Scan for the cell matching the given text and deliver its [x, y] coordinate at center. 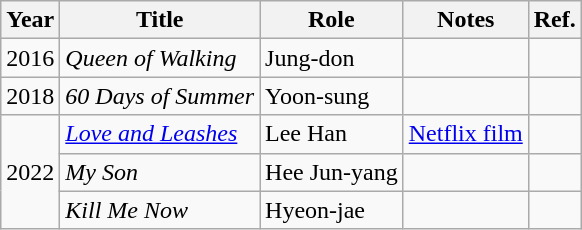
2016 [30, 58]
Title [160, 20]
Yoon-sung [332, 96]
Year [30, 20]
Role [332, 20]
Love and Leashes [160, 134]
Lee Han [332, 134]
Hee Jun-yang [332, 172]
2018 [30, 96]
60 Days of Summer [160, 96]
Ref. [554, 20]
Jung-don [332, 58]
Kill Me Now [160, 210]
Notes [466, 20]
My Son [160, 172]
Hyeon-jae [332, 210]
2022 [30, 172]
Netflix film [466, 134]
Queen of Walking [160, 58]
